Detect which cell encompasses the target text, then output its (x, y) center coordinate. 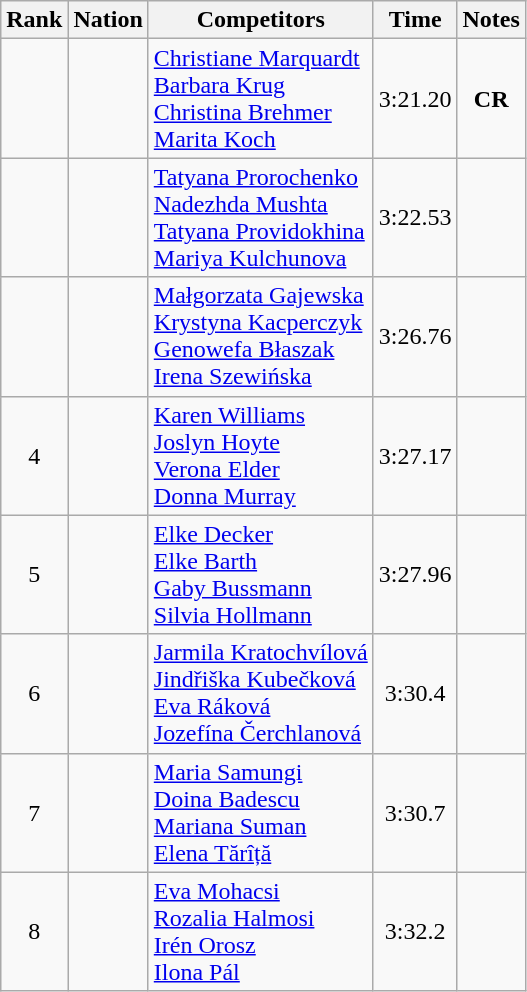
Jarmila KratochvílováJindřiška KubečkováEva RákováJozefína Čerchlanová (260, 694)
Competitors (260, 20)
3:27.96 (415, 574)
3:32.2 (415, 932)
4 (34, 456)
Nation (108, 20)
6 (34, 694)
Christiane MarquardtBarbara KrugChristina BrehmerMarita Koch (260, 98)
3:26.76 (415, 336)
Maria SamungiDoina BadescuMariana SumanElena Tărîță (260, 812)
Małgorzata GajewskaKrystyna KacperczykGenowefa BłaszakIrena Szewińska (260, 336)
Elke DeckerElke BarthGaby BussmannSilvia Hollmann (260, 574)
Eva MohacsiRozalia HalmosiIrén OroszIlona Pál (260, 932)
3:22.53 (415, 218)
3:30.4 (415, 694)
3:27.17 (415, 456)
3:30.7 (415, 812)
Rank (34, 20)
Tatyana ProrochenkoNadezhda MushtaTatyana ProvidokhinaMariya Kulchunova (260, 218)
Notes (491, 20)
Time (415, 20)
8 (34, 932)
7 (34, 812)
CR (491, 98)
5 (34, 574)
3:21.20 (415, 98)
Karen WilliamsJoslyn HoyteVerona ElderDonna Murray (260, 456)
